Detect which cell encompasses the target text, then output its [X, Y] center coordinate. 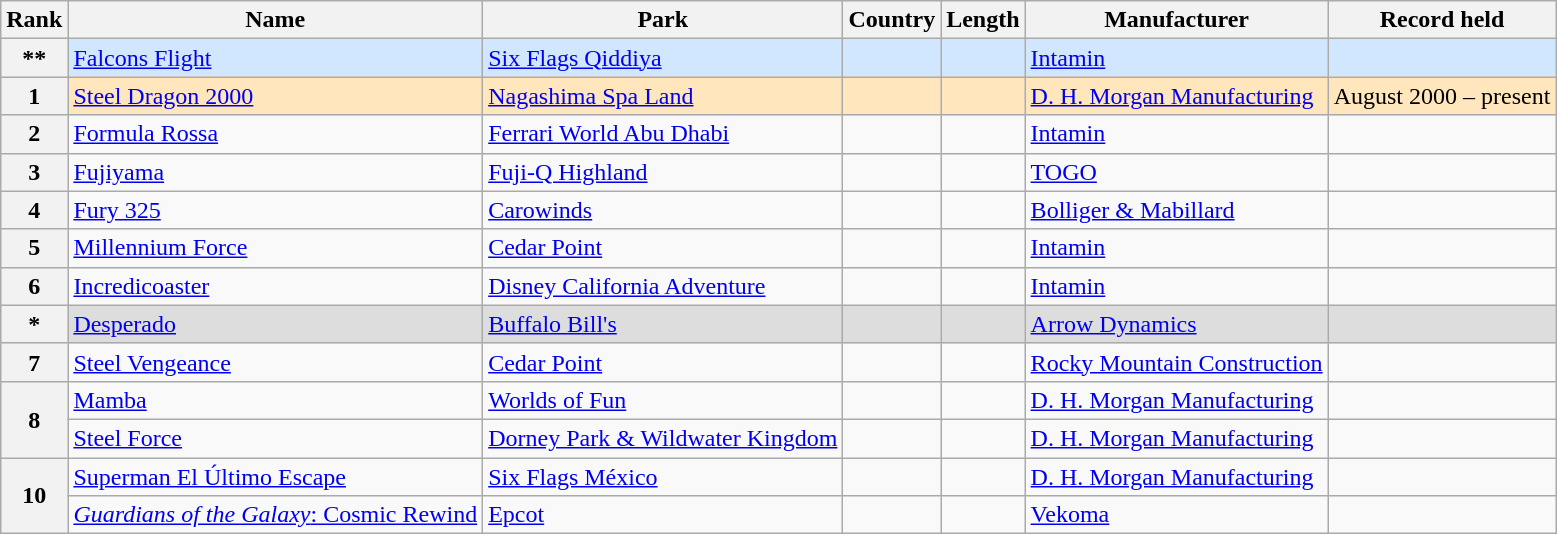
Country [892, 20]
Arrow Dynamics [1176, 324]
Six Flags Qiddiya [663, 58]
August 2000 – present [1442, 96]
Name [276, 20]
6 [34, 286]
1 [34, 96]
Fury 325 [276, 210]
Ferrari World Abu Dhabi [663, 134]
TOGO [1176, 172]
Record held [1442, 20]
Vekoma [1176, 515]
7 [34, 362]
Park [663, 20]
Nagashima Spa Land [663, 96]
Disney California Adventure [663, 286]
Carowinds [663, 210]
Steel Dragon 2000 [276, 96]
Six Flags México [663, 477]
Buffalo Bill's [663, 324]
Fujiyama [276, 172]
Falcons Flight [276, 58]
Bolliger & Mabillard [1176, 210]
Worlds of Fun [663, 400]
Desperado [276, 324]
2 [34, 134]
Length [983, 20]
Steel Force [276, 438]
10 [34, 496]
Dorney Park & Wildwater Kingdom [663, 438]
Incredicoaster [276, 286]
Rocky Mountain Construction [1176, 362]
Formula Rossa [276, 134]
3 [34, 172]
Millennium Force [276, 248]
Manufacturer [1176, 20]
Steel Vengeance [276, 362]
4 [34, 210]
5 [34, 248]
Fuji-Q Highland [663, 172]
Mamba [276, 400]
Rank [34, 20]
8 [34, 419]
** [34, 58]
Epcot [663, 515]
* [34, 324]
Guardians of the Galaxy: Cosmic Rewind [276, 515]
Superman El Último Escape [276, 477]
